Pinpoint the cell where the given text exists, returning its (x, y) midpoint coordinate. 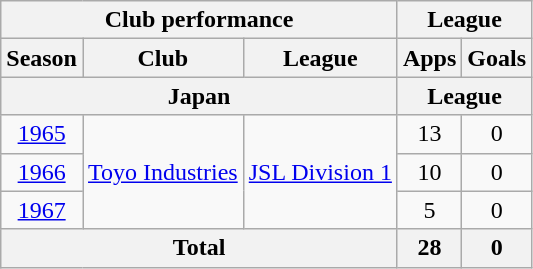
1965 (42, 134)
Toyo Industries (162, 172)
1966 (42, 172)
Club performance (200, 20)
13 (429, 134)
28 (429, 248)
1967 (42, 210)
JSL Division 1 (320, 172)
5 (429, 210)
Goals (497, 58)
Japan (200, 96)
Total (200, 248)
Club (162, 58)
Season (42, 58)
10 (429, 172)
Apps (429, 58)
